For the text-containing cell, return its midpoint in [x, y] coordinate format. 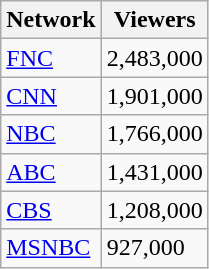
1,431,000 [154, 172]
NBC [51, 134]
Network [51, 20]
CNN [51, 96]
1,208,000 [154, 210]
Viewers [154, 20]
927,000 [154, 248]
CBS [51, 210]
FNC [51, 58]
2,483,000 [154, 58]
ABC [51, 172]
MSNBC [51, 248]
1,766,000 [154, 134]
1,901,000 [154, 96]
